Return [X, Y] of the center of cell containing provided text 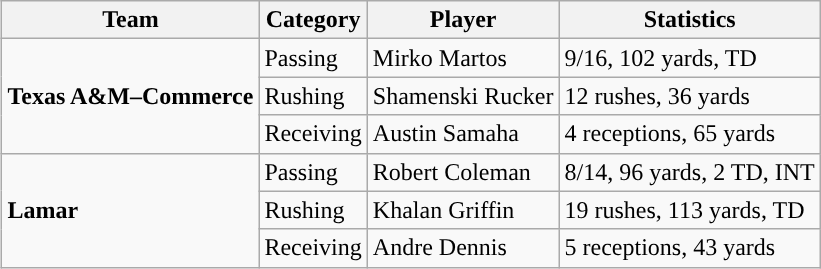
Khalan Griffin [463, 210]
Shamenski Rucker [463, 96]
Austin Samaha [463, 134]
Robert Coleman [463, 172]
5 receptions, 43 yards [690, 248]
Category [313, 20]
12 rushes, 36 yards [690, 96]
Team [130, 20]
Andre Dennis [463, 248]
19 rushes, 113 yards, TD [690, 210]
4 receptions, 65 yards [690, 134]
Statistics [690, 20]
Player [463, 20]
Mirko Martos [463, 58]
9/16, 102 yards, TD [690, 58]
8/14, 96 yards, 2 TD, INT [690, 172]
Lamar [130, 210]
Texas A&M–Commerce [130, 96]
